Pinpoint the cell where the given text exists, returning its (x, y) midpoint coordinate. 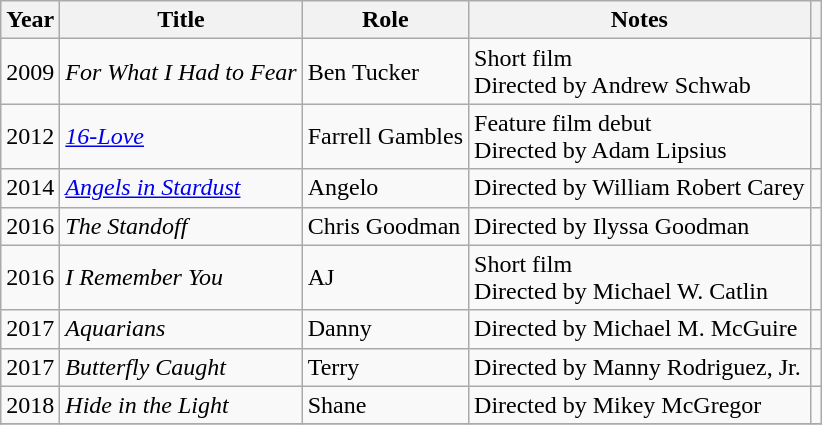
I Remember You (181, 278)
2018 (30, 405)
Directed by William Robert Carey (640, 188)
Farrell Gambles (385, 136)
16-Love (181, 136)
Role (385, 20)
Shane (385, 405)
Title (181, 20)
Notes (640, 20)
Directed by Ilyssa Goodman (640, 226)
Feature film debut Directed by Adam Lipsius (640, 136)
Year (30, 20)
AJ (385, 278)
Butterfly Caught (181, 367)
Angelo (385, 188)
For What I Had to Fear (181, 72)
2014 (30, 188)
Directed by Mikey McGregor (640, 405)
Aquarians (181, 329)
Danny (385, 329)
Ben Tucker (385, 72)
Directed by Manny Rodriguez, Jr. (640, 367)
Short film Directed by Andrew Schwab (640, 72)
Terry (385, 367)
2009 (30, 72)
Hide in the Light (181, 405)
Angels in Stardust (181, 188)
Directed by Michael M. McGuire (640, 329)
The Standoff (181, 226)
Short film Directed by Michael W. Catlin (640, 278)
Chris Goodman (385, 226)
2012 (30, 136)
